Pinpoint the cell where the given text exists, returning its (X, Y) midpoint coordinate. 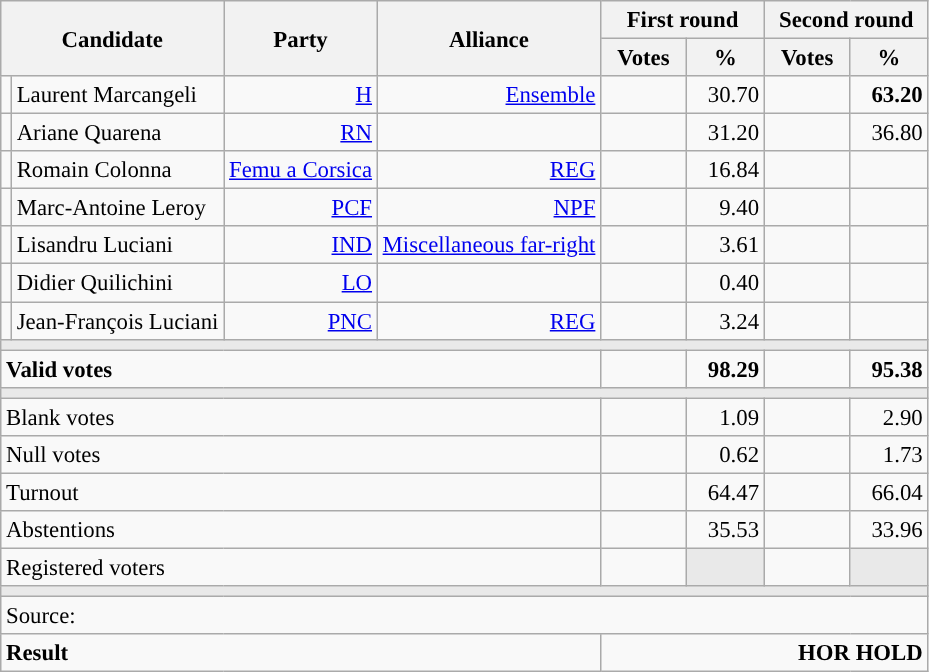
Ariane Quarena (117, 133)
NPF (488, 208)
Candidate (112, 38)
Lisandru Luciani (117, 245)
HOR HOLD (764, 653)
Jean-François Luciani (117, 321)
Valid votes (301, 369)
98.29 (725, 369)
63.20 (889, 95)
Result (301, 653)
PNC (301, 321)
64.47 (725, 492)
Alliance (488, 38)
Romain Colonna (117, 170)
LO (301, 283)
Femu a Corsica (301, 170)
Registered voters (301, 567)
Abstentions (301, 530)
Source: (464, 616)
Blank votes (301, 417)
0.62 (725, 455)
95.38 (889, 369)
Miscellaneous far-right (488, 245)
66.04 (889, 492)
Marc-Antoine Leroy (117, 208)
Ensemble (488, 95)
3.24 (725, 321)
33.96 (889, 530)
9.40 (725, 208)
0.40 (725, 283)
16.84 (725, 170)
First round (683, 20)
PCF (301, 208)
31.20 (725, 133)
Party (301, 38)
3.61 (725, 245)
H (301, 95)
1.09 (725, 417)
30.70 (725, 95)
36.80 (889, 133)
Laurent Marcangeli (117, 95)
1.73 (889, 455)
Didier Quilichini (117, 283)
RN (301, 133)
IND (301, 245)
Null votes (301, 455)
35.53 (725, 530)
Turnout (301, 492)
2.90 (889, 417)
Second round (846, 20)
